Locate the cell with the specified text and output its [X, Y] center coordinate. 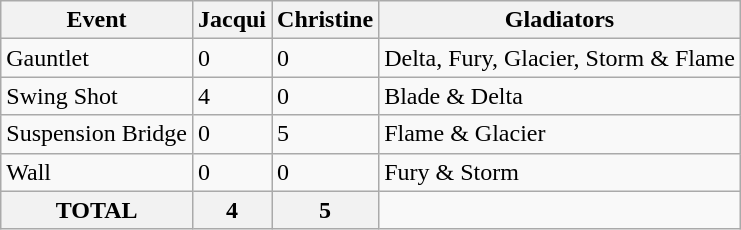
TOTAL [97, 210]
Suspension Bridge [97, 134]
Gauntlet [97, 58]
Event [97, 20]
Gladiators [560, 20]
Delta, Fury, Glacier, Storm & Flame [560, 58]
Blade & Delta [560, 96]
Christine [326, 20]
Flame & Glacier [560, 134]
Fury & Storm [560, 172]
Swing Shot [97, 96]
Wall [97, 172]
Jacqui [232, 20]
